Identify which cell holds the provided text, then report its [X, Y] central coordinate. 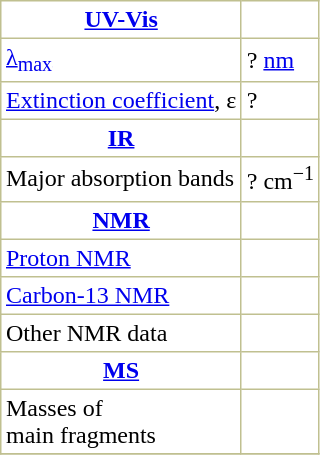
? nm [280, 60]
Carbon-13 NMR [122, 295]
NMR [122, 220]
MS [122, 370]
λmax [122, 60]
UV-Vis [122, 20]
Masses of main fragments [122, 421]
? [280, 101]
Major absorption bands [122, 179]
Other NMR data [122, 333]
Extinction coefficient, ε [122, 101]
Proton NMR [122, 258]
IR [122, 139]
? cm−1 [280, 179]
